Detect which cell encompasses the target text, then output its (x, y) center coordinate. 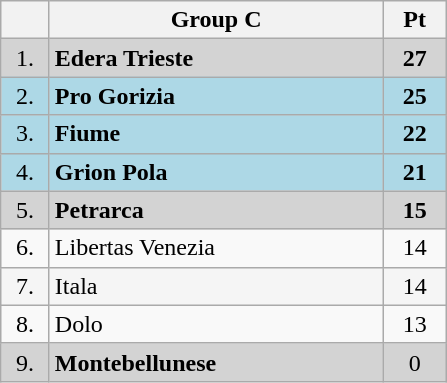
Pt (415, 20)
Grion Pola (216, 172)
21 (415, 172)
8. (26, 324)
Libertas Venezia (216, 248)
25 (415, 96)
2. (26, 96)
1. (26, 58)
4. (26, 172)
Pro Gorizia (216, 96)
3. (26, 134)
Fiume (216, 134)
22 (415, 134)
Edera Trieste (216, 58)
Dolo (216, 324)
0 (415, 362)
13 (415, 324)
15 (415, 210)
Petrarca (216, 210)
5. (26, 210)
Group C (216, 20)
9. (26, 362)
Itala (216, 286)
27 (415, 58)
7. (26, 286)
Montebellunese (216, 362)
6. (26, 248)
